Search for the cell housing the specified text and yield its (X, Y) center coordinate. 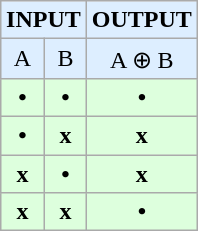
INPUT (44, 20)
A ⊕ B (142, 59)
B (65, 59)
OUTPUT (142, 20)
A (23, 59)
